Return (X, Y) of the center of cell containing provided text 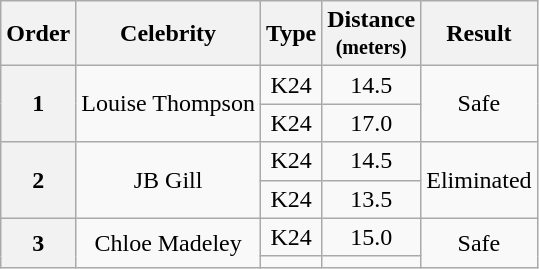
Distance(meters) (372, 34)
Celebrity (168, 34)
Eliminated (479, 180)
Louise Thompson (168, 104)
17.0 (372, 123)
Result (479, 34)
1 (38, 104)
13.5 (372, 199)
Type (290, 34)
3 (38, 242)
Chloe Madeley (168, 242)
2 (38, 180)
JB Gill (168, 180)
15.0 (372, 237)
Order (38, 34)
